Locate the cell with the specified text and output its (x, y) center coordinate. 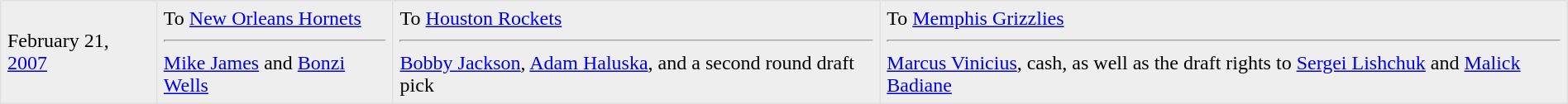
To Houston RocketsBobby Jackson, Adam Haluska, and a second round draft pick (637, 52)
To New Orleans HornetsMike James and Bonzi Wells (275, 52)
February 21, 2007 (79, 52)
To Memphis GrizzliesMarcus Vinicius, cash, as well as the draft rights to Sergei Lishchuk and Malick Badiane (1224, 52)
